Capture the cell that displays the provided text and extract its [X, Y] central coordinate. 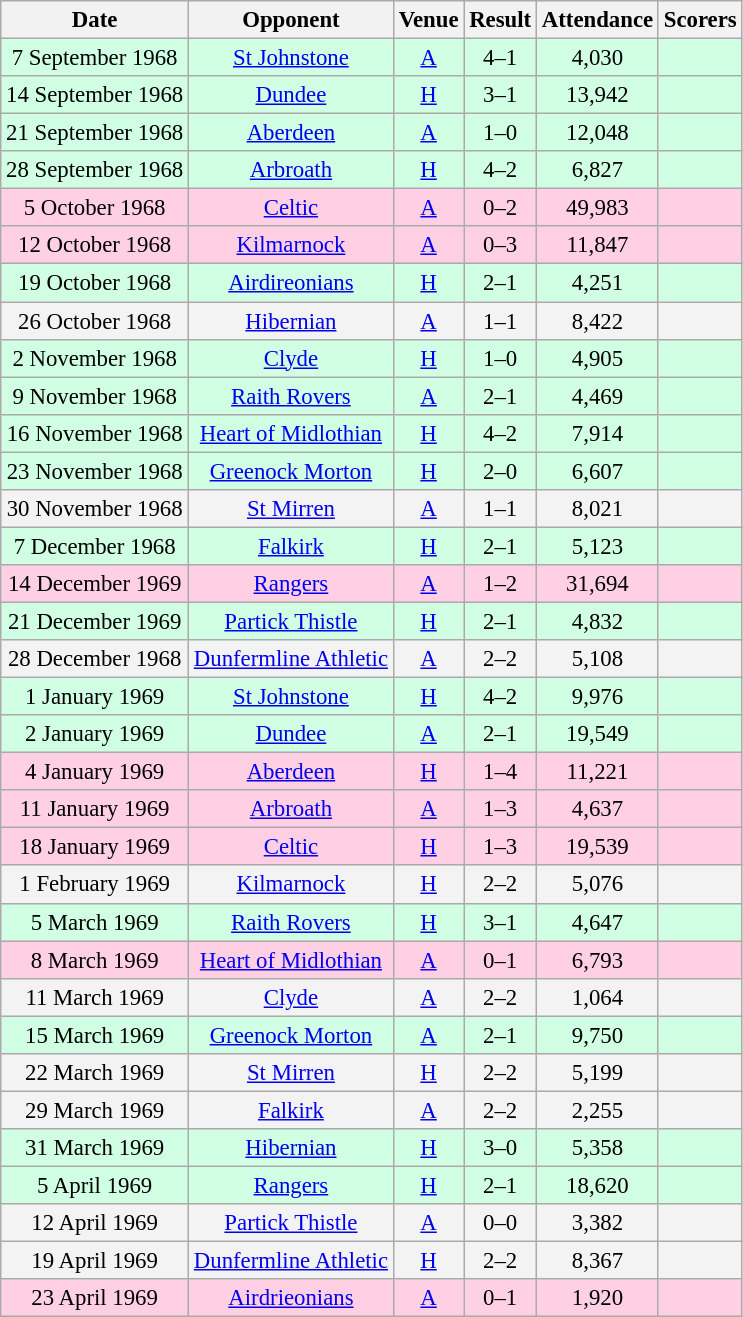
8,367 [597, 1261]
1–2 [500, 584]
0–0 [500, 1223]
5,076 [597, 885]
4,469 [597, 396]
15 March 1969 [95, 1035]
1 January 1969 [95, 697]
26 October 1968 [95, 321]
21 December 1969 [95, 621]
6,607 [597, 471]
1 February 1969 [95, 885]
Airdireonians [292, 283]
3,382 [597, 1223]
5,108 [597, 659]
4–1 [500, 58]
11,847 [597, 245]
2 January 1969 [95, 734]
2–0 [500, 471]
12,048 [597, 133]
7,914 [597, 433]
12 April 1969 [95, 1223]
13,942 [597, 95]
4,905 [597, 358]
28 September 1968 [95, 170]
4 January 1969 [95, 772]
4,030 [597, 58]
49,983 [597, 208]
11 January 1969 [95, 809]
21 September 1968 [95, 133]
18,620 [597, 1185]
4,251 [597, 283]
23 April 1969 [95, 1298]
30 November 1968 [95, 509]
19 October 1968 [95, 283]
Venue [428, 20]
0–2 [500, 208]
1,064 [597, 997]
4,832 [597, 621]
5 April 1969 [95, 1185]
8,422 [597, 321]
4,647 [597, 922]
16 November 1968 [95, 433]
Date [95, 20]
Airdrieonians [292, 1298]
29 March 1969 [95, 1110]
7 September 1968 [95, 58]
2 November 1968 [95, 358]
8,021 [597, 509]
Scorers [700, 20]
28 December 1968 [95, 659]
5 October 1968 [95, 208]
6,793 [597, 960]
6,827 [597, 170]
3–0 [500, 1148]
Attendance [597, 20]
23 November 1968 [95, 471]
12 October 1968 [95, 245]
31 March 1969 [95, 1148]
9 November 1968 [95, 396]
9,976 [597, 697]
1–4 [500, 772]
8 March 1969 [95, 960]
5,199 [597, 1073]
11,221 [597, 772]
5 March 1969 [95, 922]
2,255 [597, 1110]
31,694 [597, 584]
22 March 1969 [95, 1073]
4,637 [597, 809]
14 September 1968 [95, 95]
19,539 [597, 847]
19,549 [597, 734]
18 January 1969 [95, 847]
9,750 [597, 1035]
11 March 1969 [95, 997]
Opponent [292, 20]
19 April 1969 [95, 1261]
5,123 [597, 546]
1,920 [597, 1298]
14 December 1969 [95, 584]
0–3 [500, 245]
5,358 [597, 1148]
7 December 1968 [95, 546]
Result [500, 20]
